Extract the [x, y] coordinate from the center of the cell holding the provided text.  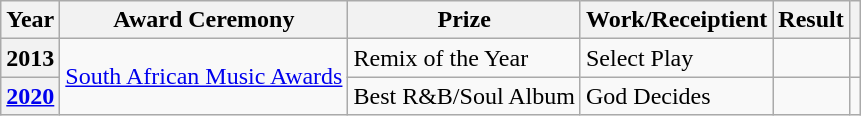
Best R&B/Soul Album [464, 96]
Year [30, 20]
2013 [30, 58]
Work/Receiptient [676, 20]
Remix of the Year [464, 58]
Select Play [676, 58]
2020 [30, 96]
South African Music Awards [204, 77]
God Decides [676, 96]
Award Ceremony [204, 20]
Prize [464, 20]
Result [811, 20]
